Return the (X, Y) coordinate for the center point of the cell that contains the specified text.  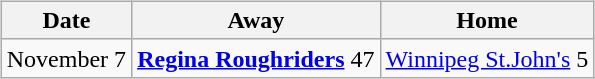
Home (487, 20)
Away (256, 20)
November 7 (66, 58)
Regina Roughriders 47 (256, 58)
Date (66, 20)
Winnipeg St.John's 5 (487, 58)
